Detect which cell encompasses the target text, then output its (x, y) center coordinate. 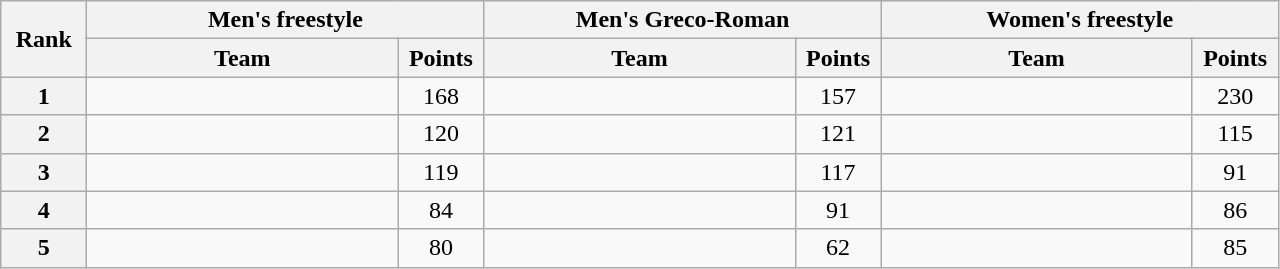
Rank (44, 39)
Men's Greco-Roman (682, 20)
168 (441, 96)
120 (441, 134)
117 (838, 172)
86 (1235, 210)
2 (44, 134)
1 (44, 96)
62 (838, 248)
115 (1235, 134)
85 (1235, 248)
80 (441, 248)
5 (44, 248)
3 (44, 172)
Men's freestyle (286, 20)
119 (441, 172)
84 (441, 210)
Women's freestyle (1080, 20)
121 (838, 134)
4 (44, 210)
157 (838, 96)
230 (1235, 96)
